Detect which cell encompasses the target text, then output its [X, Y] center coordinate. 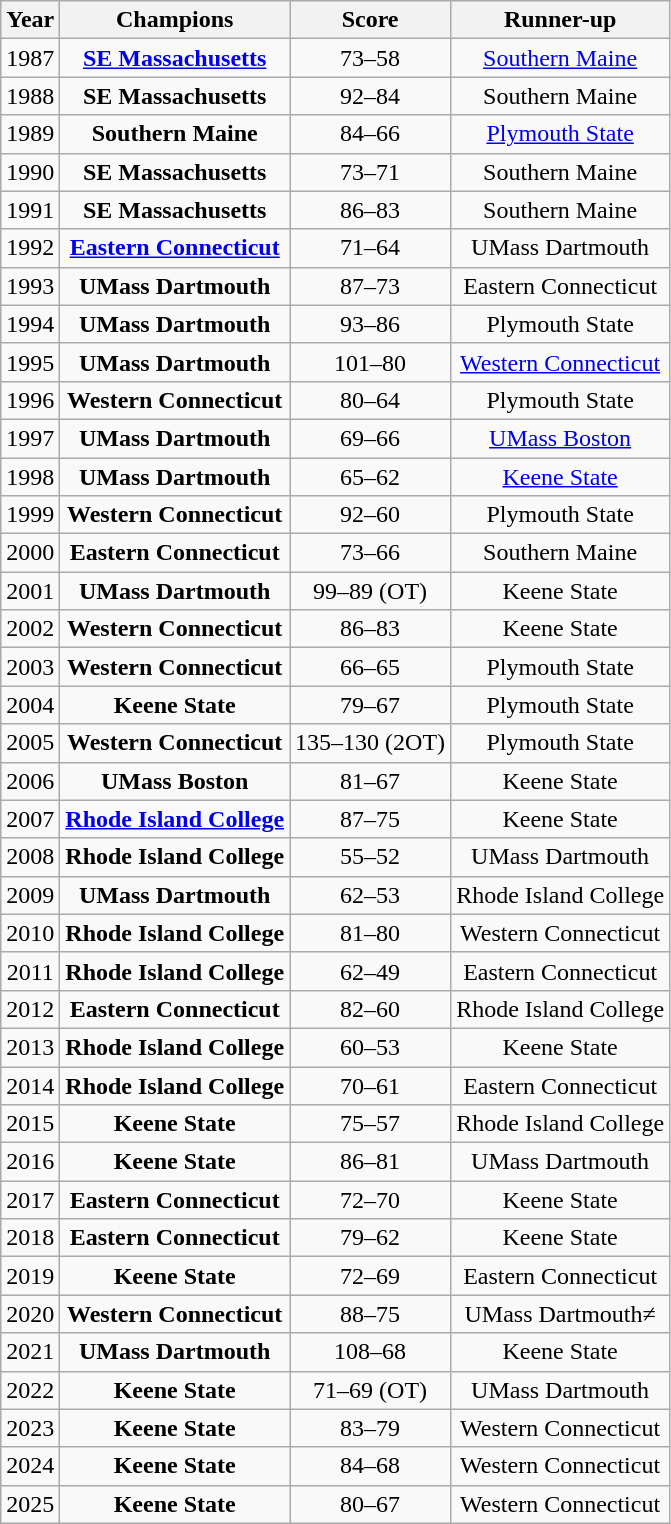
1999 [30, 515]
1990 [30, 172]
2003 [30, 667]
73–66 [370, 553]
1988 [30, 96]
2021 [30, 1352]
1998 [30, 477]
2024 [30, 1466]
80–67 [370, 1504]
60–53 [370, 1047]
72–70 [370, 1200]
73–58 [370, 58]
92–84 [370, 96]
86–81 [370, 1162]
62–53 [370, 895]
Runner-up [560, 20]
81–67 [370, 781]
79–67 [370, 705]
84–66 [370, 134]
83–79 [370, 1428]
135–130 (2OT) [370, 743]
71–69 (OT) [370, 1390]
2007 [30, 819]
2025 [30, 1504]
79–62 [370, 1238]
2011 [30, 971]
73–71 [370, 172]
87–75 [370, 819]
1989 [30, 134]
99–89 (OT) [370, 591]
71–64 [370, 248]
2014 [30, 1085]
2013 [30, 1047]
101–80 [370, 362]
65–62 [370, 477]
2001 [30, 591]
1987 [30, 58]
2017 [30, 1200]
87–73 [370, 286]
2009 [30, 895]
1995 [30, 362]
2008 [30, 857]
2020 [30, 1314]
82–60 [370, 1009]
2012 [30, 1009]
81–80 [370, 933]
2000 [30, 553]
2004 [30, 705]
2018 [30, 1238]
2023 [30, 1428]
UMass Dartmouth≠ [560, 1314]
72–69 [370, 1276]
2019 [30, 1276]
70–61 [370, 1085]
2015 [30, 1124]
84–68 [370, 1466]
66–65 [370, 667]
1997 [30, 438]
55–52 [370, 857]
Champions [175, 20]
108–68 [370, 1352]
69–66 [370, 438]
1993 [30, 286]
2002 [30, 629]
1994 [30, 324]
1992 [30, 248]
80–64 [370, 400]
Year [30, 20]
2016 [30, 1162]
75–57 [370, 1124]
2010 [30, 933]
1991 [30, 210]
2005 [30, 743]
2006 [30, 781]
88–75 [370, 1314]
Score [370, 20]
62–49 [370, 971]
1996 [30, 400]
93–86 [370, 324]
2022 [30, 1390]
92–60 [370, 515]
